Determine the [x, y] coordinate at the center of the cell enclosing the given text.  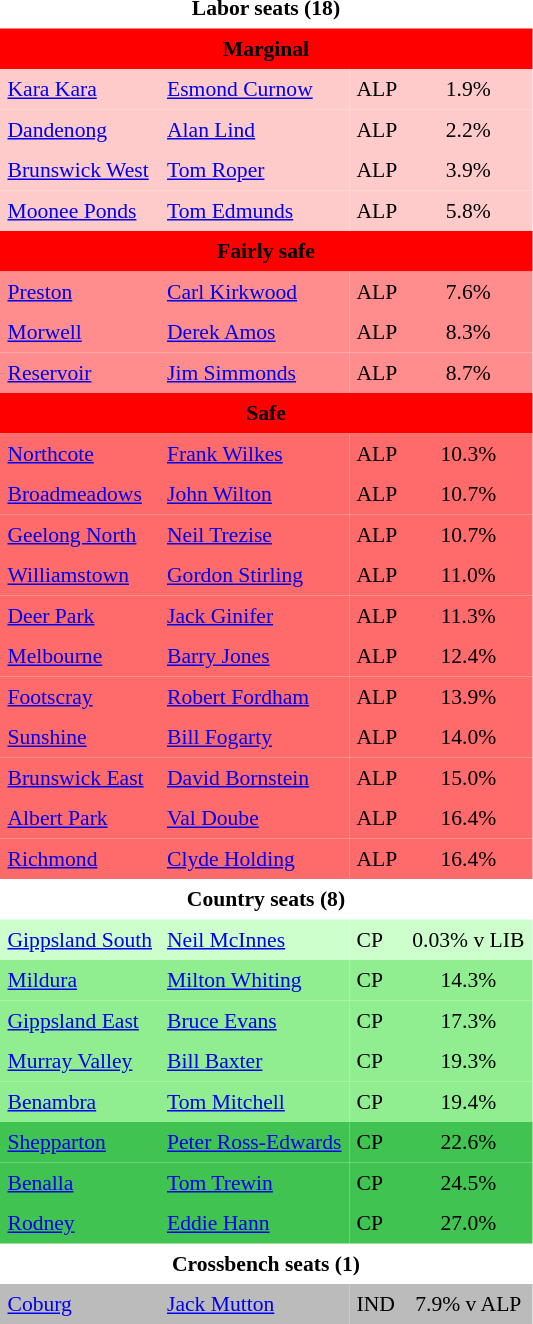
Deer Park [80, 615]
7.6% [468, 291]
Benambra [80, 1101]
Gordon Stirling [254, 575]
Morwell [80, 332]
John Wilton [254, 494]
Val Doube [254, 818]
15.0% [468, 777]
Coburg [80, 1304]
Moonee Ponds [80, 210]
Preston [80, 291]
Tom Trewin [254, 1182]
Brunswick West [80, 170]
Richmond [80, 858]
Mildura [80, 980]
14.3% [468, 980]
Gippsland South [80, 939]
8.3% [468, 332]
Derek Amos [254, 332]
Milton Whiting [254, 980]
Alan Lind [254, 129]
Carl Kirkwood [254, 291]
1.9% [468, 89]
Gippsland East [80, 1020]
5.8% [468, 210]
Bruce Evans [254, 1020]
Eddie Hann [254, 1223]
Barry Jones [254, 656]
Dandenong [80, 129]
Jack Mutton [254, 1304]
19.4% [468, 1101]
Safe [266, 413]
Neil Trezise [254, 534]
Tom Mitchell [254, 1101]
Bill Baxter [254, 1061]
10.3% [468, 453]
Esmond Curnow [254, 89]
27.0% [468, 1223]
Northcote [80, 453]
12.4% [468, 656]
11.3% [468, 615]
Geelong North [80, 534]
11.0% [468, 575]
Tom Roper [254, 170]
19.3% [468, 1061]
17.3% [468, 1020]
Fairly safe [266, 251]
0.03% v LIB [468, 939]
7.9% v ALP [468, 1304]
Crossbench seats (1) [266, 1263]
Frank Wilkes [254, 453]
14.0% [468, 737]
Broadmeadows [80, 494]
24.5% [468, 1182]
Benalla [80, 1182]
Footscray [80, 696]
3.9% [468, 170]
Bill Fogarty [254, 737]
8.7% [468, 372]
Tom Edmunds [254, 210]
Melbourne [80, 656]
2.2% [468, 129]
Robert Fordham [254, 696]
Jack Ginifer [254, 615]
Williamstown [80, 575]
Clyde Holding [254, 858]
Brunswick East [80, 777]
Murray Valley [80, 1061]
13.9% [468, 696]
Rodney [80, 1223]
David Bornstein [254, 777]
Shepparton [80, 1142]
Country seats (8) [266, 899]
Marginal [266, 48]
Sunshine [80, 737]
IND [377, 1304]
Jim Simmonds [254, 372]
Reservoir [80, 372]
22.6% [468, 1142]
Peter Ross-Edwards [254, 1142]
Kara Kara [80, 89]
Albert Park [80, 818]
Neil McInnes [254, 939]
